Scan for the cell matching the given text and deliver its (X, Y) coordinate at center. 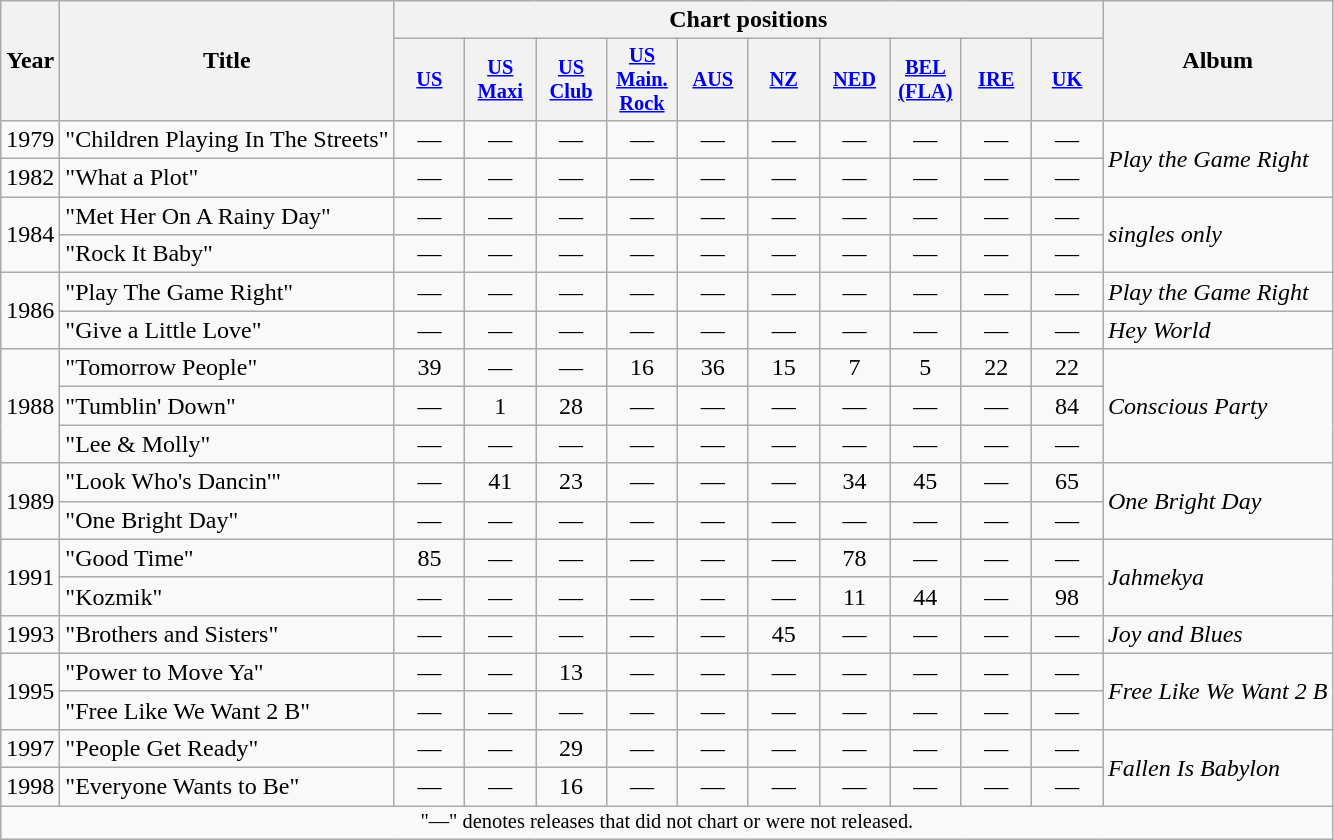
78 (854, 558)
11 (854, 596)
"Give a Little Love" (227, 330)
IRE (996, 80)
"Children Playing In The Streets" (227, 139)
"Rock It Baby" (227, 254)
Joy and Blues (1217, 634)
1982 (30, 178)
23 (572, 482)
34 (854, 482)
39 (430, 368)
1989 (30, 501)
"Free Like We Want 2 B" (227, 710)
Title (227, 61)
Conscious Party (1217, 406)
One Bright Day (1217, 501)
"Lee & Molly" (227, 444)
"Good Time" (227, 558)
"One Bright Day" (227, 520)
84 (1068, 406)
"Met Her On A Rainy Day" (227, 216)
5 (926, 368)
1998 (30, 787)
"Tomorrow People" (227, 368)
US Main. Rock (642, 80)
BEL(FLA) (926, 80)
1995 (30, 691)
Free Like We Want 2 B (1217, 691)
36 (712, 368)
"People Get Ready" (227, 748)
Jahmekya (1217, 577)
1986 (30, 311)
AUS (712, 80)
NZ (784, 80)
"Everyone Wants to Be" (227, 787)
1984 (30, 235)
UK (1068, 80)
98 (1068, 596)
1979 (30, 139)
"Kozmik" (227, 596)
US (430, 80)
41 (500, 482)
1988 (30, 406)
13 (572, 672)
Album (1217, 61)
Hey World (1217, 330)
7 (854, 368)
85 (430, 558)
29 (572, 748)
Year (30, 61)
15 (784, 368)
US Club (572, 80)
"Tumblin' Down" (227, 406)
Fallen Is Babylon (1217, 767)
"What a Plot" (227, 178)
NED (854, 80)
65 (1068, 482)
1 (500, 406)
"Power to Move Ya" (227, 672)
Chart positions (748, 20)
"Look Who's Dancin'" (227, 482)
"Play The Game Right" (227, 292)
1993 (30, 634)
44 (926, 596)
"Brothers and Sisters" (227, 634)
US Maxi (500, 80)
singles only (1217, 235)
1997 (30, 748)
"—" denotes releases that did not chart or were not released. (667, 823)
28 (572, 406)
1991 (30, 577)
